From the cell containing the given text, extract its center point as (X, Y) coordinate. 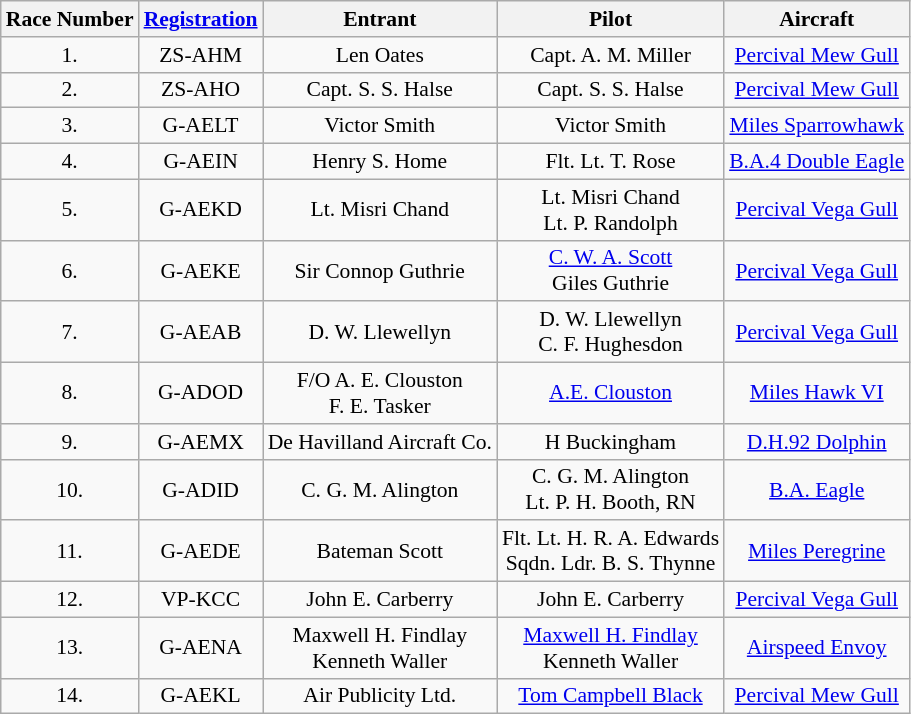
C. G. M. AlingtonLt. P. H. Booth, RN (610, 490)
4. (70, 162)
G-ADOD (201, 394)
Capt. A. M. Miller (610, 55)
13. (70, 648)
C. W. A. ScottGiles Guthrie (610, 270)
Len Oates (380, 55)
Miles Peregrine (816, 552)
D.H.92 Dolphin (816, 442)
Miles Hawk VI (816, 394)
8. (70, 394)
1. (70, 55)
G-AEKL (201, 696)
2. (70, 90)
Pilot (610, 19)
G-AEKE (201, 270)
Flt. Lt. T. Rose (610, 162)
Sir Connop Guthrie (380, 270)
ZS-AHO (201, 90)
Air Publicity Ltd. (380, 696)
7. (70, 332)
Aircraft (816, 19)
Race Number (70, 19)
Henry S. Home (380, 162)
9. (70, 442)
Tom Campbell Black (610, 696)
G-AEIN (201, 162)
14. (70, 696)
G-AENA (201, 648)
Registration (201, 19)
Bateman Scott (380, 552)
ZS-AHM (201, 55)
G-AEMX (201, 442)
Lt. Misri Chand (380, 210)
3. (70, 126)
Lt. Misri ChandLt. P. Randolph (610, 210)
A.E. Clouston (610, 394)
F/O A. E. CloustonF. E. Tasker (380, 394)
VP-KCC (201, 600)
G-AELT (201, 126)
10. (70, 490)
6. (70, 270)
B.A. Eagle (816, 490)
Miles Sparrowhawk (816, 126)
11. (70, 552)
C. G. M. Alington (380, 490)
D. W. LlewellynC. F. Hughesdon (610, 332)
D. W. Llewellyn (380, 332)
Airspeed Envoy (816, 648)
G-AEDE (201, 552)
Entrant (380, 19)
H Buckingham (610, 442)
Flt. Lt. H. R. A. EdwardsSqdn. Ldr. B. S. Thynne (610, 552)
G-ADID (201, 490)
De Havilland Aircraft Co. (380, 442)
G-AEAB (201, 332)
5. (70, 210)
B.A.4 Double Eagle (816, 162)
G-AEKD (201, 210)
12. (70, 600)
